Locate the cell with the specified text and output its (X, Y) center coordinate. 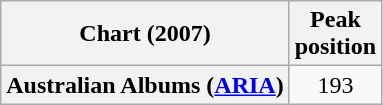
Australian Albums (ARIA) (145, 85)
Chart (2007) (145, 34)
Peakposition (335, 34)
193 (335, 85)
